Search for the cell housing the specified text and yield its [X, Y] center coordinate. 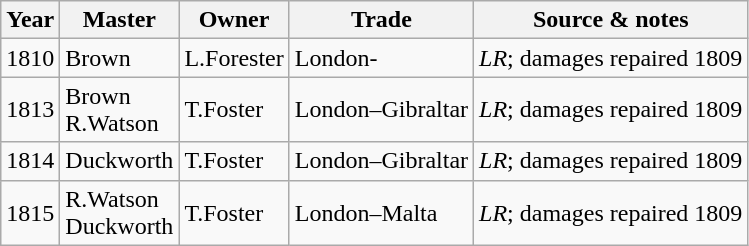
Duckworth [120, 161]
R.WatsonDuckworth [120, 212]
1810 [30, 58]
1814 [30, 161]
BrownR.Watson [120, 110]
L.Forester [234, 58]
Year [30, 20]
Master [120, 20]
Source & notes [611, 20]
1815 [30, 212]
London–Malta [381, 212]
Owner [234, 20]
Brown [120, 58]
Trade [381, 20]
1813 [30, 110]
London- [381, 58]
